Return the [x, y] coordinate for the center point of the cell that contains the specified text.  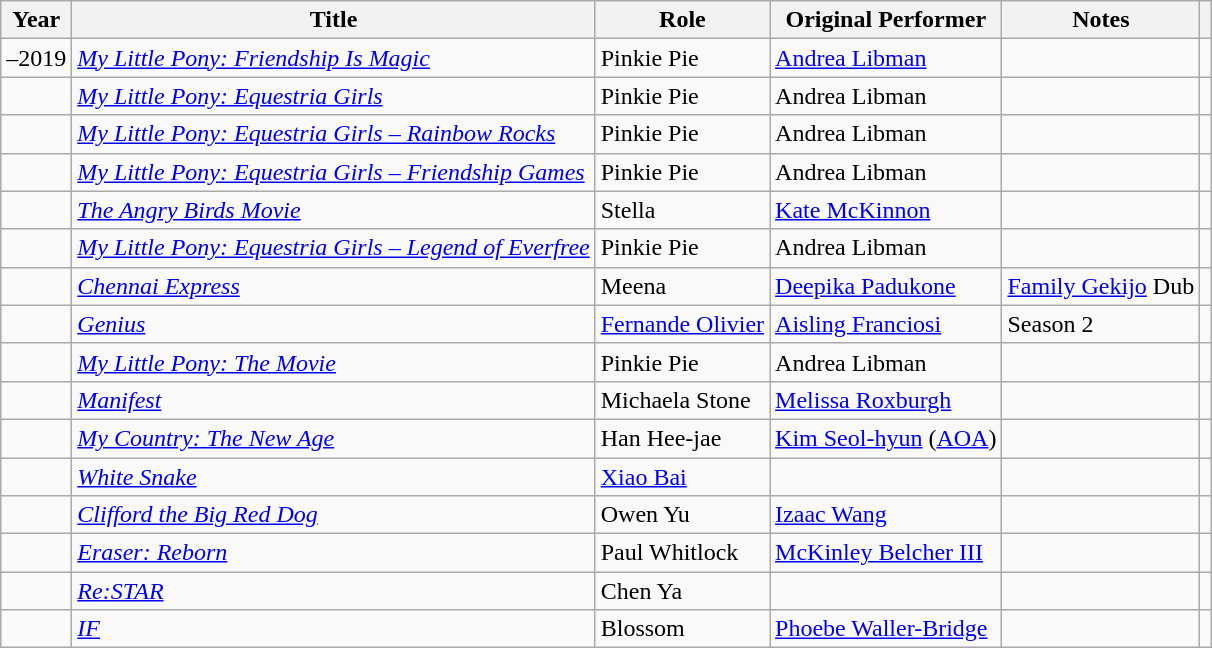
My Little Pony: Friendship Is Magic [334, 58]
Michaela Stone [682, 400]
Xiao Bai [682, 477]
Deepika Padukone [886, 286]
Family Gekijo Dub [1101, 286]
Meena [682, 286]
Title [334, 20]
Original Performer [886, 20]
Aisling Franciosi [886, 324]
Season 2 [1101, 324]
Izaac Wang [886, 515]
Paul Whitlock [682, 553]
White Snake [334, 477]
Owen Yu [682, 515]
Role [682, 20]
Clifford the Big Red Dog [334, 515]
Kim Seol-hyun (AOA) [886, 438]
Eraser: Reborn [334, 553]
Han Hee-jae [682, 438]
Year [36, 20]
Phoebe Waller-Bridge [886, 629]
My Country: The New Age [334, 438]
McKinley Belcher III [886, 553]
Notes [1101, 20]
Stella [682, 210]
My Little Pony: Equestria Girls – Rainbow Rocks [334, 134]
Manifest [334, 400]
–2019 [36, 58]
The Angry Birds Movie [334, 210]
My Little Pony: Equestria Girls – Legend of Everfree [334, 248]
My Little Pony: Equestria Girls [334, 96]
Kate McKinnon [886, 210]
Chen Ya [682, 591]
Chennai Express [334, 286]
My Little Pony: Equestria Girls – Friendship Games [334, 172]
Fernande Olivier [682, 324]
Genius [334, 324]
Melissa Roxburgh [886, 400]
Re:STAR [334, 591]
My Little Pony: The Movie [334, 362]
IF [334, 629]
Blossom [682, 629]
